Find where the given text appears and provide that cell's center as (x, y) coordinate. 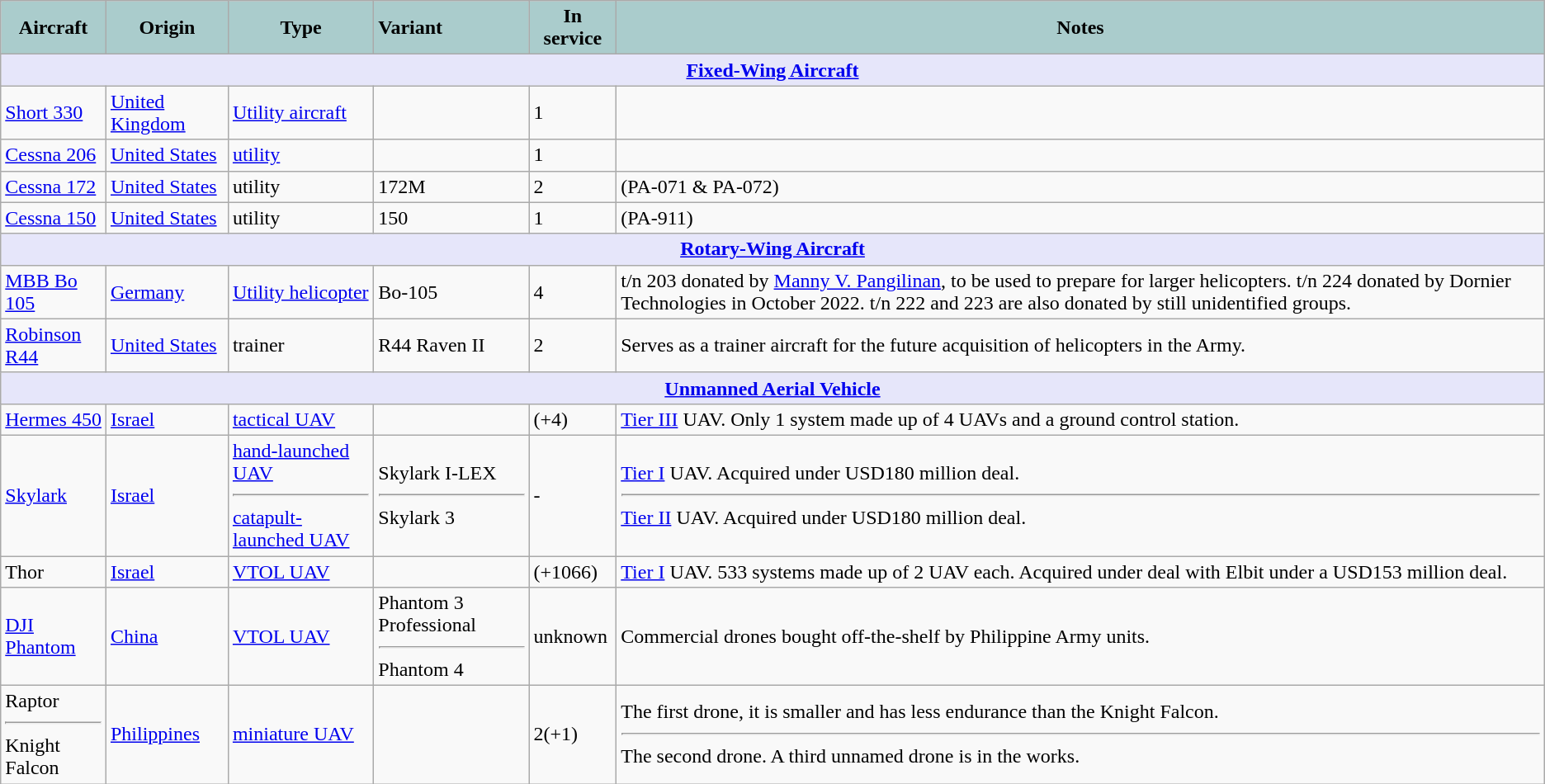
Phantom 3 ProfessionalPhantom 4 (451, 637)
R44 Raven II (451, 345)
Commercial drones bought off-the-shelf by Philippine Army units. (1081, 637)
Origin (167, 28)
Tier I UAV. Acquired under USD180 million deal.Tier II UAV. Acquired under USD180 million deal. (1081, 495)
Tier I UAV. 533 systems made up of 2 UAV each. Acquired under deal with Elbit under a USD153 million deal. (1081, 572)
tactical UAV (300, 419)
Cessna 150 (54, 218)
172M (451, 187)
(+4) (573, 419)
Unmanned Aerial Vehicle (772, 388)
In service (573, 28)
(+1066) (573, 572)
Tier III UAV. Only 1 system made up of 4 UAVs and a ground control station. (1081, 419)
RaptorKnight Falcon (54, 734)
Germany (167, 292)
Cessna 206 (54, 155)
Skylark I-LEXSkylark 3 (451, 495)
(PA-071 & PA-072) (1081, 187)
Rotary-Wing Aircraft (772, 249)
150 (451, 218)
Utility aircraft (300, 112)
Serves as a trainer aircraft for the future acquisition of helicopters in the Army. (1081, 345)
Skylark (54, 495)
MBB Bo 105 (54, 292)
4 (573, 292)
United Kingdom (167, 112)
hand-launched UAVcatapult-launched UAV (300, 495)
- (573, 495)
Type (300, 28)
Bo-105 (451, 292)
Aircraft (54, 28)
Notes (1081, 28)
Fixed-Wing Aircraft (772, 70)
unknown (573, 637)
(PA-911) (1081, 218)
Variant (451, 28)
Short 330 (54, 112)
Thor (54, 572)
2(+1) (573, 734)
Robinson R44 (54, 345)
Cessna 172 (54, 187)
Utility helicopter (300, 292)
miniature UAV (300, 734)
China (167, 637)
The first drone, it is smaller and has less endurance than the Knight Falcon.The second drone. A third unnamed drone is in the works. (1081, 734)
Philippines (167, 734)
Hermes 450 (54, 419)
DJI Phantom (54, 637)
trainer (300, 345)
